Return the [x, y] coordinate for the center point of the cell that contains the specified text.  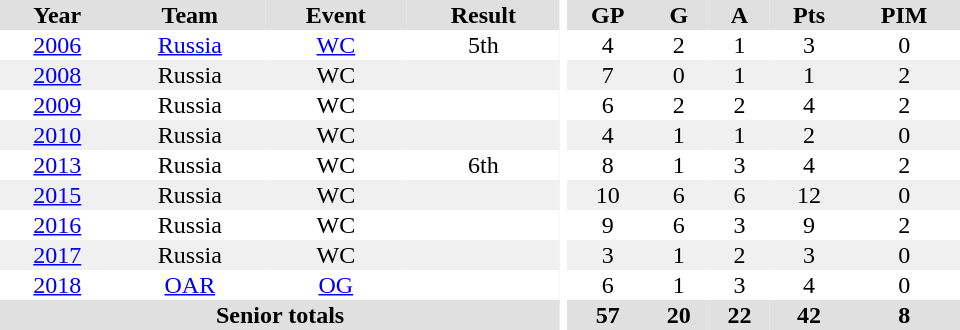
2013 [58, 165]
Year [58, 15]
2008 [58, 75]
22 [740, 315]
2006 [58, 45]
7 [608, 75]
42 [810, 315]
PIM [904, 15]
2018 [58, 285]
12 [810, 195]
OG [336, 285]
GP [608, 15]
2015 [58, 195]
2009 [58, 105]
2016 [58, 225]
A [740, 15]
Senior totals [280, 315]
Team [190, 15]
OAR [190, 285]
10 [608, 195]
5th [484, 45]
6th [484, 165]
2010 [58, 135]
57 [608, 315]
Event [336, 15]
Pts [810, 15]
20 [678, 315]
Result [484, 15]
2017 [58, 255]
G [678, 15]
